Identify which cell holds the provided text, then report its (x, y) central coordinate. 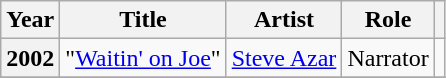
Title (143, 20)
Year (30, 20)
Steve Azar (284, 58)
"Waitin' on Joe" (143, 58)
2002 (30, 58)
Role (388, 20)
Narrator (388, 58)
Artist (284, 20)
